Capture the cell that displays the provided text and extract its (x, y) central coordinate. 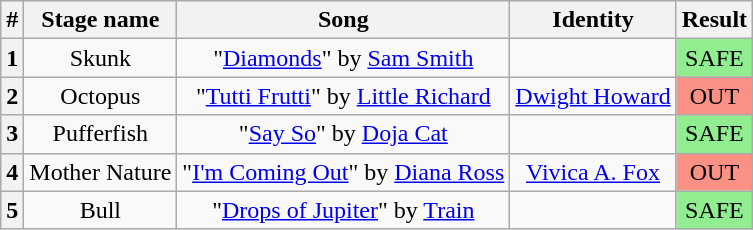
5 (12, 210)
Result (714, 20)
Mother Nature (100, 172)
"I'm Coming Out" by Diana Ross (344, 172)
Song (344, 20)
2 (12, 96)
Octopus (100, 96)
Identity (593, 20)
Skunk (100, 58)
4 (12, 172)
Bull (100, 210)
Pufferfish (100, 134)
Stage name (100, 20)
"Drops of Jupiter" by Train (344, 210)
1 (12, 58)
"Say So" by Doja Cat (344, 134)
3 (12, 134)
Vivica A. Fox (593, 172)
"Diamonds" by Sam Smith (344, 58)
Dwight Howard (593, 96)
"Tutti Frutti" by Little Richard (344, 96)
# (12, 20)
